Provide the [X, Y] coordinate of the cell's center where the given text is located.  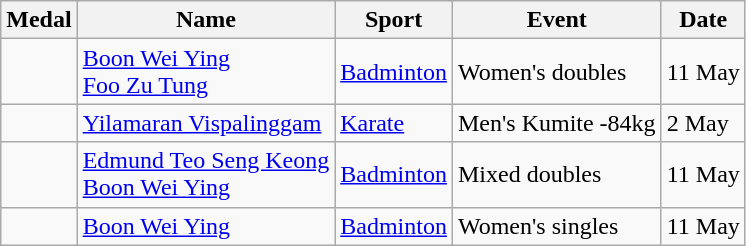
Boon Wei Ying [206, 226]
Boon Wei YingFoo Zu Tung [206, 72]
Women's singles [556, 226]
Date [703, 20]
Mixed doubles [556, 174]
Karate [394, 123]
Medal [39, 20]
Event [556, 20]
Name [206, 20]
2 May [703, 123]
Yilamaran Vispalinggam [206, 123]
Women's doubles [556, 72]
Men's Kumite -84kg [556, 123]
Edmund Teo Seng KeongBoon Wei Ying [206, 174]
Sport [394, 20]
